Scan for the cell matching the given text and deliver its (X, Y) coordinate at center. 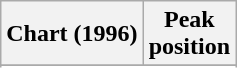
Peakposition (189, 34)
Chart (1996) (72, 34)
